Identify which cell holds the provided text, then report its [x, y] central coordinate. 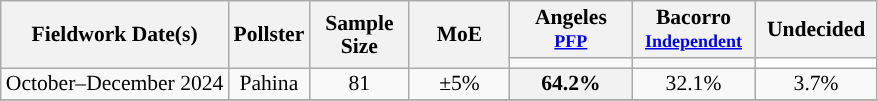
BacorroIndependent [694, 30]
October–December 2024 [115, 84]
32.1% [694, 84]
Sample Size [359, 34]
MoE [459, 34]
81 [359, 84]
AngelesPFP [572, 30]
3.7% [816, 84]
Fieldwork Date(s) [115, 34]
Pollster [268, 34]
±5% [459, 84]
Undecided [816, 30]
64.2% [572, 84]
Pahina [268, 84]
